For the text-containing cell, return its midpoint in [x, y] coordinate format. 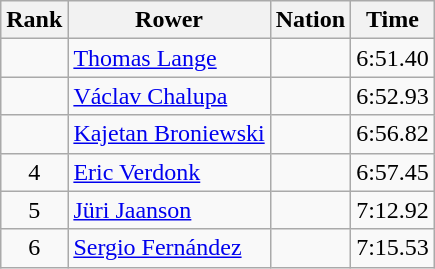
Nation [310, 20]
6:57.45 [393, 172]
Eric Verdonk [169, 172]
Kajetan Broniewski [169, 134]
Jüri Jaanson [169, 210]
6:52.93 [393, 96]
6 [34, 248]
Rower [169, 20]
4 [34, 172]
6:51.40 [393, 58]
5 [34, 210]
7:15.53 [393, 248]
Thomas Lange [169, 58]
Sergio Fernández [169, 248]
Václav Chalupa [169, 96]
6:56.82 [393, 134]
Time [393, 20]
Rank [34, 20]
7:12.92 [393, 210]
